Scan for the cell matching the given text and deliver its (x, y) coordinate at center. 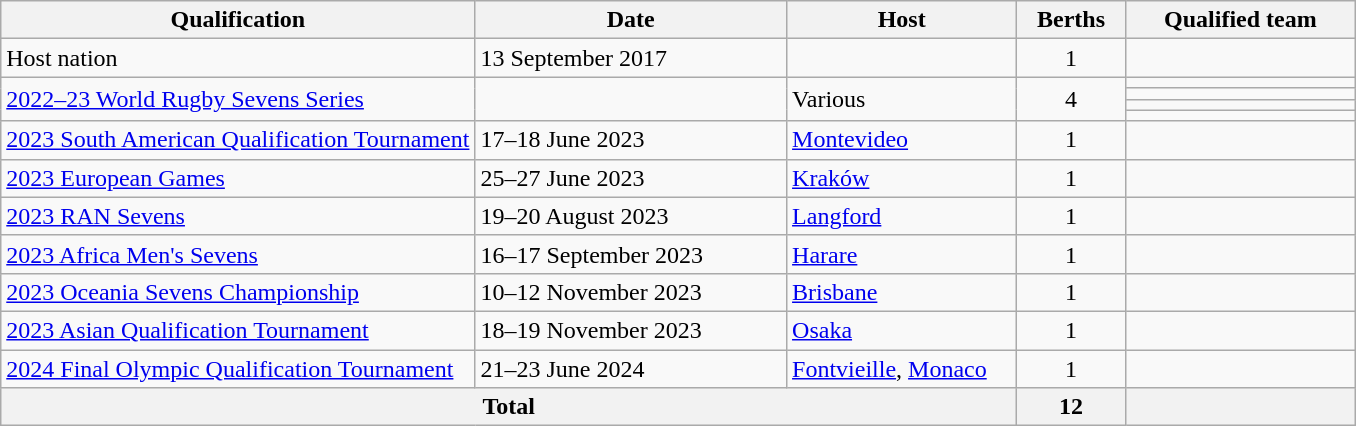
2022–23 World Rugby Sevens Series (238, 99)
19–20 August 2023 (631, 216)
17–18 June 2023 (631, 140)
Berths (1071, 20)
Osaka (902, 330)
2023 Asian Qualification Tournament (238, 330)
Qualified team (1240, 20)
12 (1071, 407)
Harare (902, 254)
2023 South American Qualification Tournament (238, 140)
Host nation (238, 58)
25–27 June 2023 (631, 178)
Fontvieille, Monaco (902, 369)
Total (509, 407)
13 September 2017 (631, 58)
4 (1071, 99)
16–17 September 2023 (631, 254)
Brisbane (902, 292)
2023 European Games (238, 178)
Kraków (902, 178)
2023 RAN Sevens (238, 216)
18–19 November 2023 (631, 330)
Montevideo (902, 140)
Various (902, 99)
2023 Oceania Sevens Championship (238, 292)
2023 Africa Men's Sevens (238, 254)
10–12 November 2023 (631, 292)
Host (902, 20)
2024 Final Olympic Qualification Tournament (238, 369)
Qualification (238, 20)
Date (631, 20)
21–23 June 2024 (631, 369)
Langford (902, 216)
